Locate the cell with the specified text and output its (X, Y) center coordinate. 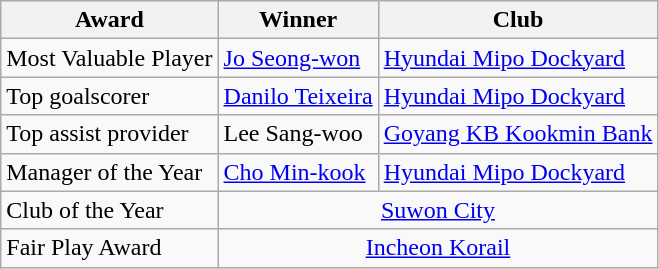
Top assist provider (110, 134)
Incheon Korail (438, 248)
Club (518, 20)
Most Valuable Player (110, 58)
Cho Min-kook (298, 172)
Top goalscorer (110, 96)
Award (110, 20)
Winner (298, 20)
Jo Seong-won (298, 58)
Club of the Year (110, 210)
Suwon City (438, 210)
Lee Sang-woo (298, 134)
Danilo Teixeira (298, 96)
Manager of the Year (110, 172)
Fair Play Award (110, 248)
Goyang KB Kookmin Bank (518, 134)
